Search for the cell housing the specified text and yield its (X, Y) center coordinate. 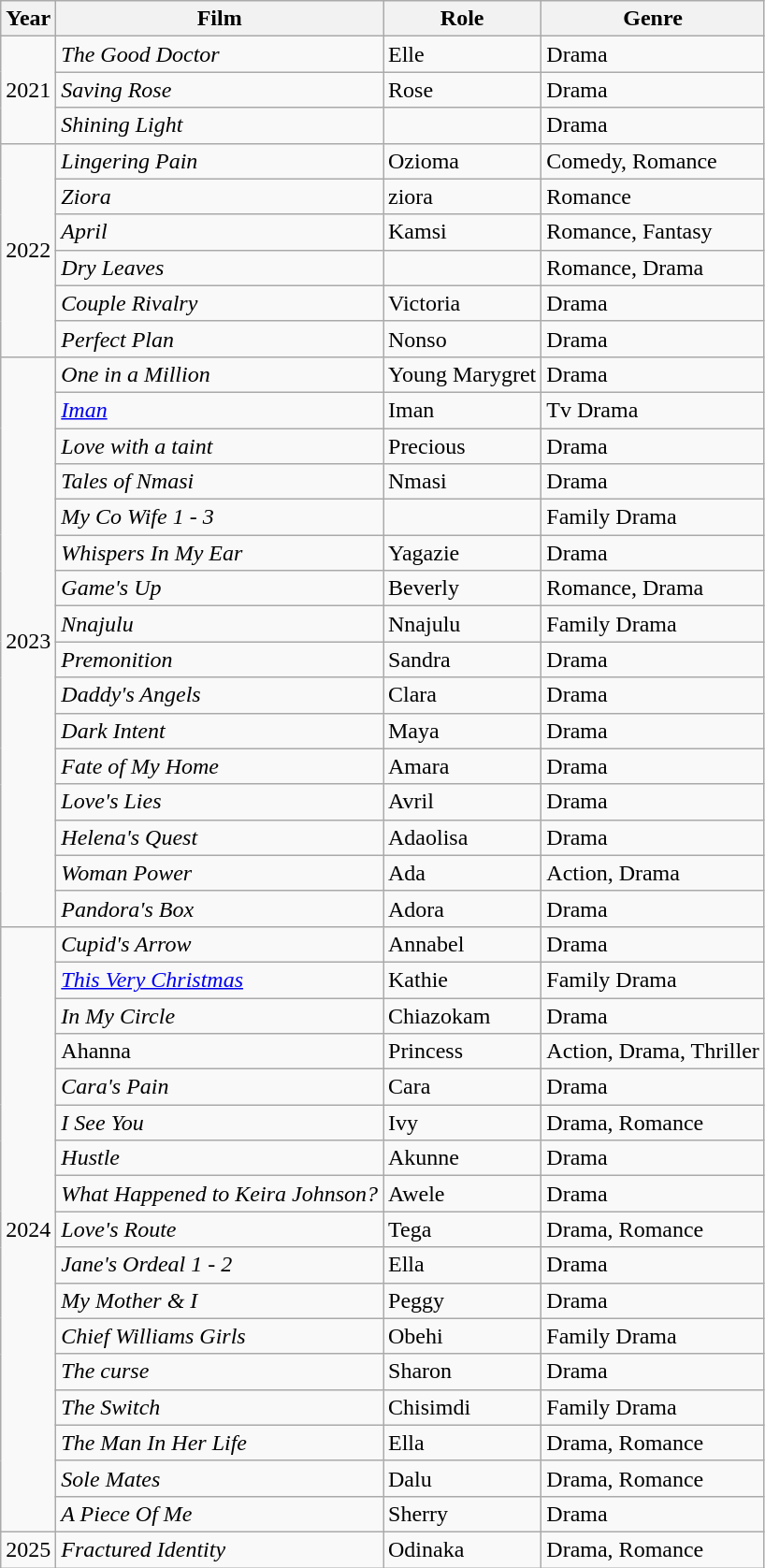
Ada (462, 873)
Rose (462, 90)
Cupid's Arrow (220, 944)
Ozioma (462, 161)
The Man In Her Life (220, 1443)
Sandra (462, 660)
Precious (462, 446)
Romance, Fantasy (653, 232)
The curse (220, 1372)
Tv Drama (653, 410)
Elle (462, 54)
Sharon (462, 1372)
Adora (462, 908)
Daddy's Angels (220, 695)
Maya (462, 731)
Sherry (462, 1514)
Perfect Plan (220, 339)
ziora (462, 196)
Obehi (462, 1336)
Chisimdi (462, 1407)
The Good Doctor (220, 54)
In My Circle (220, 1015)
Dry Leaves (220, 268)
2021 (28, 90)
I See You (220, 1123)
Beverly (462, 588)
My Mother & I (220, 1300)
Lingering Pain (220, 161)
2025 (28, 1549)
Hustle (220, 1158)
2024 (28, 1229)
Dalu (462, 1478)
Action, Drama (653, 873)
Fractured Identity (220, 1549)
Akunne (462, 1158)
Peggy (462, 1300)
One in a Million (220, 374)
Woman Power (220, 873)
Cara (462, 1087)
Princess (462, 1052)
Amara (462, 766)
Love's Route (220, 1229)
Film (220, 19)
Couple Rivalry (220, 303)
My Co Wife 1 - 3 (220, 517)
What Happened to Keira Johnson? (220, 1194)
Chief Williams Girls (220, 1336)
Romance (653, 196)
Game's Up (220, 588)
Annabel (462, 944)
2022 (28, 250)
Kamsi (462, 232)
Cara's Pain (220, 1087)
Saving Rose (220, 90)
Whispers In My Ear (220, 553)
Sole Mates (220, 1478)
Ivy (462, 1123)
Awele (462, 1194)
A Piece Of Me (220, 1514)
Role (462, 19)
Ahanna (220, 1052)
Nonso (462, 339)
2023 (28, 642)
Pandora's Box (220, 908)
Action, Drama, Thriller (653, 1052)
Comedy, Romance (653, 161)
Dark Intent (220, 731)
Love's Lies (220, 802)
Clara (462, 695)
This Very Christmas (220, 980)
April (220, 232)
Year (28, 19)
Ziora (220, 196)
Jane's Ordeal 1 - 2 (220, 1265)
Tega (462, 1229)
Shining Light (220, 125)
Kathie (462, 980)
Fate of My Home (220, 766)
The Switch (220, 1407)
Nmasi (462, 482)
Avril (462, 802)
Odinaka (462, 1549)
Love with a taint (220, 446)
Genre (653, 19)
Yagazie (462, 553)
Tales of Nmasi (220, 482)
Adaolisa (462, 837)
Young Marygret (462, 374)
Premonition (220, 660)
Victoria (462, 303)
Chiazokam (462, 1015)
Helena's Quest (220, 837)
